Locate the cell with the specified text and output its [x, y] center coordinate. 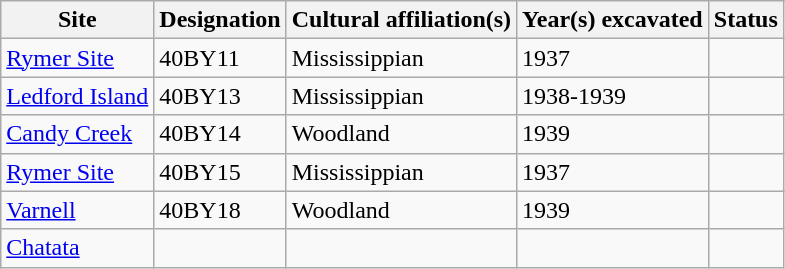
Year(s) excavated [613, 20]
1938-1939 [613, 96]
Site [78, 20]
Status [746, 20]
40BY18 [220, 210]
Ledford Island [78, 96]
Chatata [78, 248]
40BY14 [220, 134]
Designation [220, 20]
40BY13 [220, 96]
Cultural affiliation(s) [401, 20]
Candy Creek [78, 134]
Varnell [78, 210]
40BY15 [220, 172]
40BY11 [220, 58]
